Scan for the cell matching the given text and deliver its (x, y) coordinate at center. 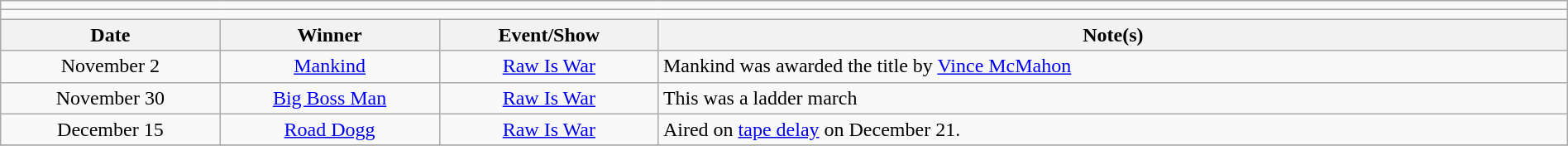
Mankind (329, 66)
Winner (329, 35)
November 2 (111, 66)
Note(s) (1113, 35)
December 15 (111, 129)
Mankind was awarded the title by Vince McMahon (1113, 66)
This was a ladder march (1113, 98)
November 30 (111, 98)
Big Boss Man (329, 98)
Aired on tape delay on December 21. (1113, 129)
Event/Show (549, 35)
Road Dogg (329, 129)
Date (111, 35)
